For the text-containing cell, return its midpoint in [x, y] coordinate format. 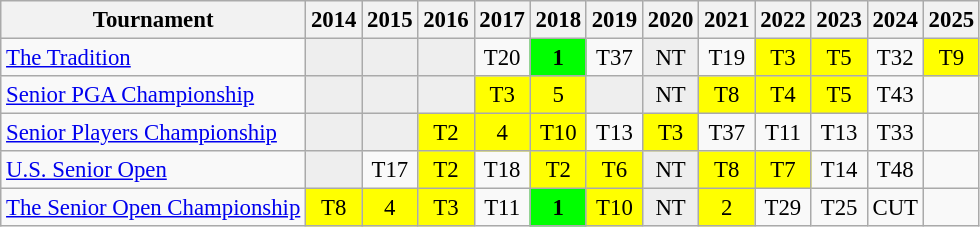
2025 [951, 20]
T48 [895, 170]
T7 [783, 170]
2015 [390, 20]
Senior PGA Championship [154, 95]
T4 [783, 95]
2020 [671, 20]
T6 [614, 170]
2 [727, 208]
CUT [895, 208]
2019 [614, 20]
T14 [839, 170]
2022 [783, 20]
T9 [951, 58]
T25 [839, 208]
T18 [502, 170]
5 [558, 95]
2021 [727, 20]
U.S. Senior Open [154, 170]
T43 [895, 95]
2024 [895, 20]
The Senior Open Championship [154, 208]
2016 [446, 20]
The Tradition [154, 58]
T32 [895, 58]
2014 [334, 20]
Tournament [154, 20]
2023 [839, 20]
T33 [895, 133]
2018 [558, 20]
2017 [502, 20]
T17 [390, 170]
Senior Players Championship [154, 133]
T20 [502, 58]
T19 [727, 58]
T29 [783, 208]
